Return [x, y] of the center of cell containing provided text 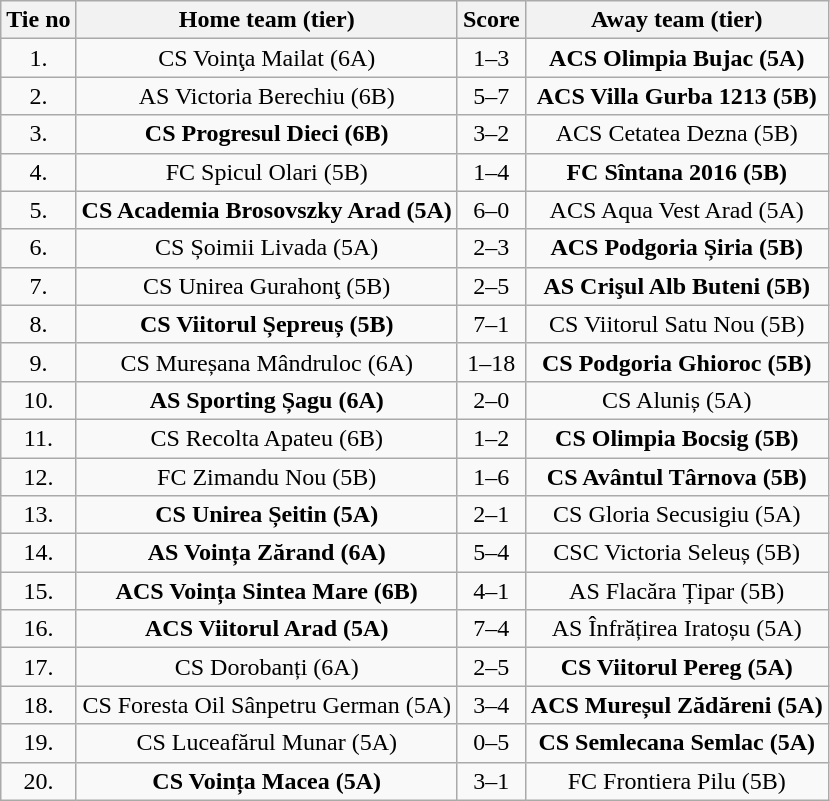
CS Unirea Șeitin (5A) [266, 515]
FC Zimandu Nou (5B) [266, 477]
12. [38, 477]
9. [38, 362]
3–4 [491, 705]
CS Gloria Secusigiu (5A) [676, 515]
1. [38, 58]
FC Spicul Olari (5B) [266, 172]
7–1 [491, 324]
3–1 [491, 781]
CS Mureșana Mândruloc (6A) [266, 362]
2–3 [491, 248]
CS Voinţa Mailat (6A) [266, 58]
AS Victoria Berechiu (6B) [266, 96]
16. [38, 629]
CS Podgoria Ghioroc (5B) [676, 362]
ACS Aqua Vest Arad (5A) [676, 210]
1–2 [491, 438]
1–4 [491, 172]
CS Progresul Dieci (6B) [266, 134]
FC Sîntana 2016 (5B) [676, 172]
15. [38, 591]
CS Aluniș (5A) [676, 400]
4–1 [491, 591]
11. [38, 438]
0–5 [491, 743]
CS Voința Macea (5A) [266, 781]
5–7 [491, 96]
FC Frontiera Pilu (5B) [676, 781]
CS Viitorul Pereg (5A) [676, 667]
7–4 [491, 629]
CS Viitorul Șepreuș (5B) [266, 324]
7. [38, 286]
CS Foresta Oil Sânpetru German (5A) [266, 705]
5. [38, 210]
19. [38, 743]
20. [38, 781]
17. [38, 667]
8. [38, 324]
Away team (tier) [676, 20]
AS Voința Zărand (6A) [266, 553]
CS Academia Brosovszky Arad (5A) [266, 210]
CSC Victoria Seleuș (5B) [676, 553]
13. [38, 515]
CS Semlecana Semlac (5A) [676, 743]
ACS Villa Gurba 1213 (5B) [676, 96]
CS Olimpia Bocsig (5B) [676, 438]
ACS Olimpia Bujac (5A) [676, 58]
ACS Podgoria Șiria (5B) [676, 248]
CS Viitorul Satu Nou (5B) [676, 324]
ACS Voința Sintea Mare (6B) [266, 591]
CS Unirea Gurahonţ (5B) [266, 286]
14. [38, 553]
CS Avântul Târnova (5B) [676, 477]
6–0 [491, 210]
3. [38, 134]
5–4 [491, 553]
CS Dorobanți (6A) [266, 667]
ACS Cetatea Dezna (5B) [676, 134]
18. [38, 705]
ACS Viitorul Arad (5A) [266, 629]
ACS Mureșul Zădăreni (5A) [676, 705]
AS Crişul Alb Buteni (5B) [676, 286]
AS Flacăra Țipar (5B) [676, 591]
1–18 [491, 362]
CS Șoimii Livada (5A) [266, 248]
3–2 [491, 134]
10. [38, 400]
AS Sporting Șagu (6A) [266, 400]
1–3 [491, 58]
1–6 [491, 477]
2. [38, 96]
6. [38, 248]
AS Înfrățirea Iratoșu (5A) [676, 629]
2–1 [491, 515]
Tie no [38, 20]
CS Luceafărul Munar (5A) [266, 743]
4. [38, 172]
Home team (tier) [266, 20]
CS Recolta Apateu (6B) [266, 438]
2–0 [491, 400]
Score [491, 20]
